Return the [x, y] coordinate for the center point of the cell that contains the specified text.  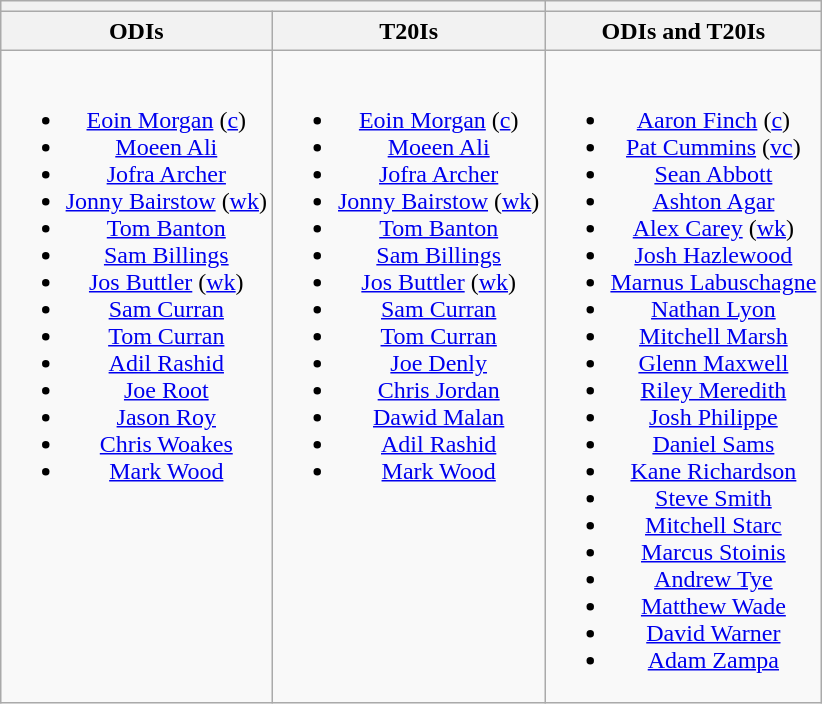
T20Is [408, 31]
ODIs and T20Is [684, 31]
ODIs [136, 31]
